Locate the cell with the specified text and output its [X, Y] center coordinate. 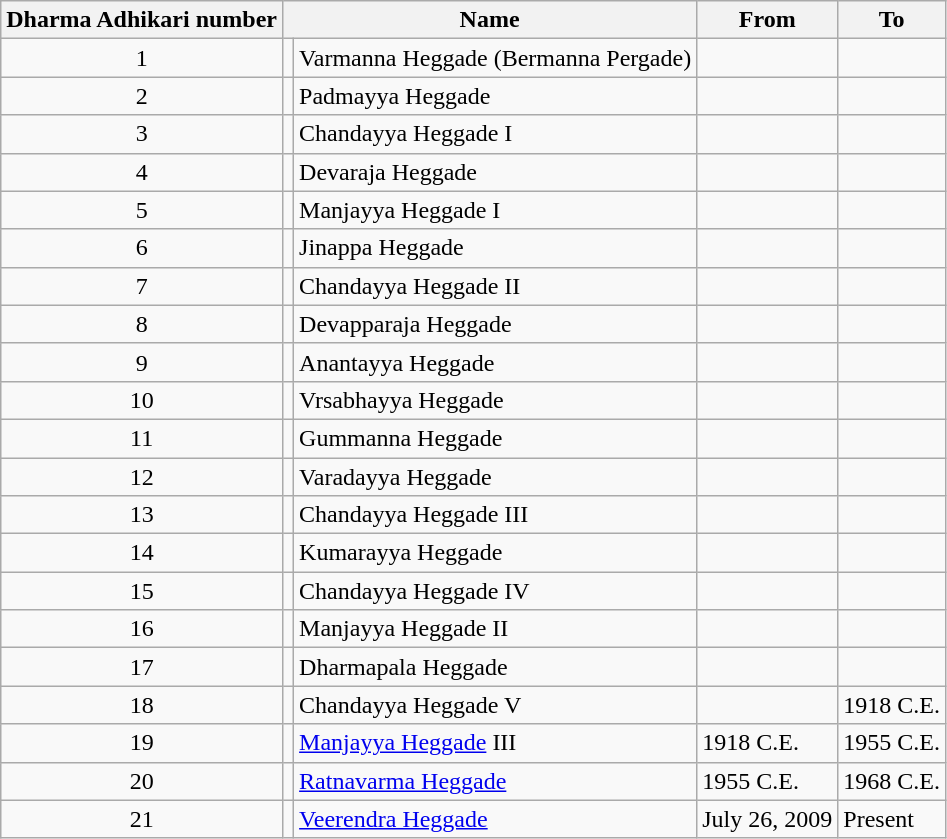
9 [142, 362]
7 [142, 286]
19 [142, 743]
Anantayya Heggade [496, 362]
Manjayya Heggade III [496, 743]
8 [142, 324]
Present [892, 819]
From [768, 20]
Manjayya Heggade I [496, 210]
1 [142, 58]
1968 C.E. [892, 781]
Padmayya Heggade [496, 96]
Devaraja Heggade [496, 172]
Manjayya Heggade II [496, 629]
Jinappa Heggade [496, 248]
6 [142, 248]
4 [142, 172]
July 26, 2009 [768, 819]
15 [142, 591]
21 [142, 819]
Vrsabhayya Heggade [496, 400]
16 [142, 629]
Chandayya Heggade IV [496, 591]
3 [142, 134]
Veerendra Heggade [496, 819]
Dharma Adhikari number [142, 20]
Varadayya Heggade [496, 477]
Devapparaja Heggade [496, 324]
To [892, 20]
Name [490, 20]
Gummanna Heggade [496, 438]
Kumarayya Heggade [496, 553]
18 [142, 705]
11 [142, 438]
Dharmapala Heggade [496, 667]
17 [142, 667]
Ratnavarma Heggade [496, 781]
14 [142, 553]
Chandayya Heggade I [496, 134]
Chandayya Heggade II [496, 286]
Chandayya Heggade III [496, 515]
10 [142, 400]
13 [142, 515]
5 [142, 210]
Varmanna Heggade (Bermanna Pergade) [496, 58]
2 [142, 96]
Chandayya Heggade V [496, 705]
12 [142, 477]
20 [142, 781]
